Return (x, y) of the center of cell containing provided text 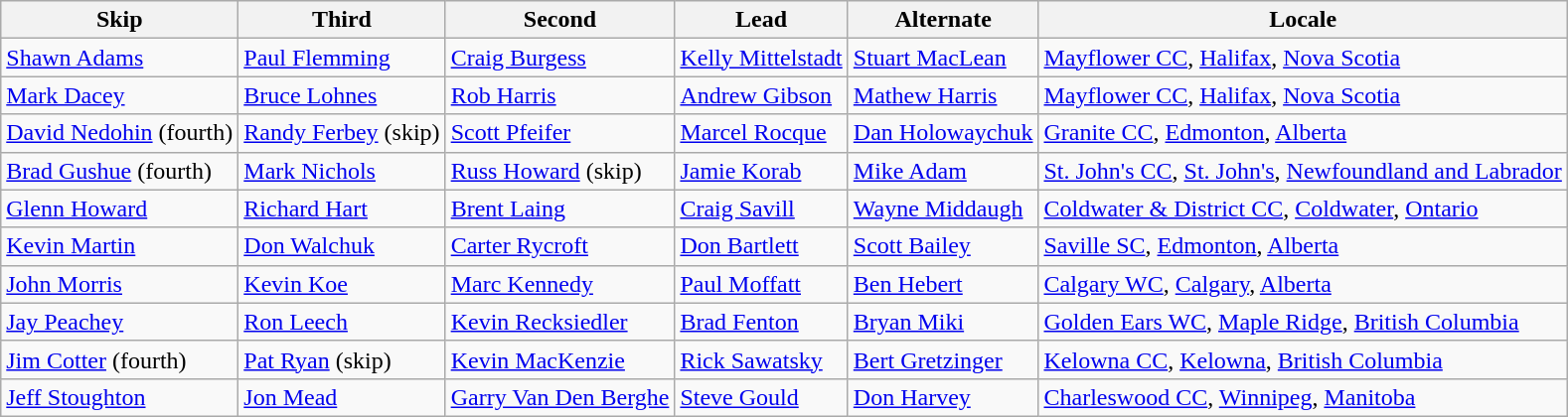
Rob Harris (560, 95)
Third (342, 20)
Mathew Harris (943, 95)
Charleswood CC, Winnipeg, Manitoba (1303, 397)
Kevin Martin (119, 246)
Paul Moffatt (761, 284)
David Nedohin (fourth) (119, 133)
Mark Dacey (119, 95)
Kevin Recksiedler (560, 322)
Marcel Rocque (761, 133)
Bruce Lohnes (342, 95)
Mike Adam (943, 171)
Jeff Stoughton (119, 397)
Glenn Howard (119, 208)
Calgary WC, Calgary, Alberta (1303, 284)
Shawn Adams (119, 58)
Kevin Koe (342, 284)
Scott Bailey (943, 246)
Alternate (943, 20)
Don Walchuk (342, 246)
Brad Gushue (fourth) (119, 171)
Jim Cotter (fourth) (119, 359)
Randy Ferbey (skip) (342, 133)
Lead (761, 20)
Kelly Mittelstadt (761, 58)
Russ Howard (skip) (560, 171)
Jamie Korab (761, 171)
Garry Van Den Berghe (560, 397)
Saville SC, Edmonton, Alberta (1303, 246)
Pat Ryan (skip) (342, 359)
Scott Pfeifer (560, 133)
Brad Fenton (761, 322)
Golden Ears WC, Maple Ridge, British Columbia (1303, 322)
Andrew Gibson (761, 95)
Richard Hart (342, 208)
Kevin MacKenzie (560, 359)
Ron Leech (342, 322)
Brent Laing (560, 208)
Wayne Middaugh (943, 208)
Second (560, 20)
Ben Hebert (943, 284)
Mark Nichols (342, 171)
Skip (119, 20)
St. John's CC, St. John's, Newfoundland and Labrador (1303, 171)
Marc Kennedy (560, 284)
John Morris (119, 284)
Jon Mead (342, 397)
Kelowna CC, Kelowna, British Columbia (1303, 359)
Coldwater & District CC, Coldwater, Ontario (1303, 208)
Paul Flemming (342, 58)
Rick Sawatsky (761, 359)
Granite CC, Edmonton, Alberta (1303, 133)
Bert Gretzinger (943, 359)
Steve Gould (761, 397)
Craig Savill (761, 208)
Don Harvey (943, 397)
Craig Burgess (560, 58)
Don Bartlett (761, 246)
Jay Peachey (119, 322)
Stuart MacLean (943, 58)
Carter Rycroft (560, 246)
Dan Holowaychuk (943, 133)
Locale (1303, 20)
Bryan Miki (943, 322)
